For the text-containing cell, return its midpoint in [X, Y] coordinate format. 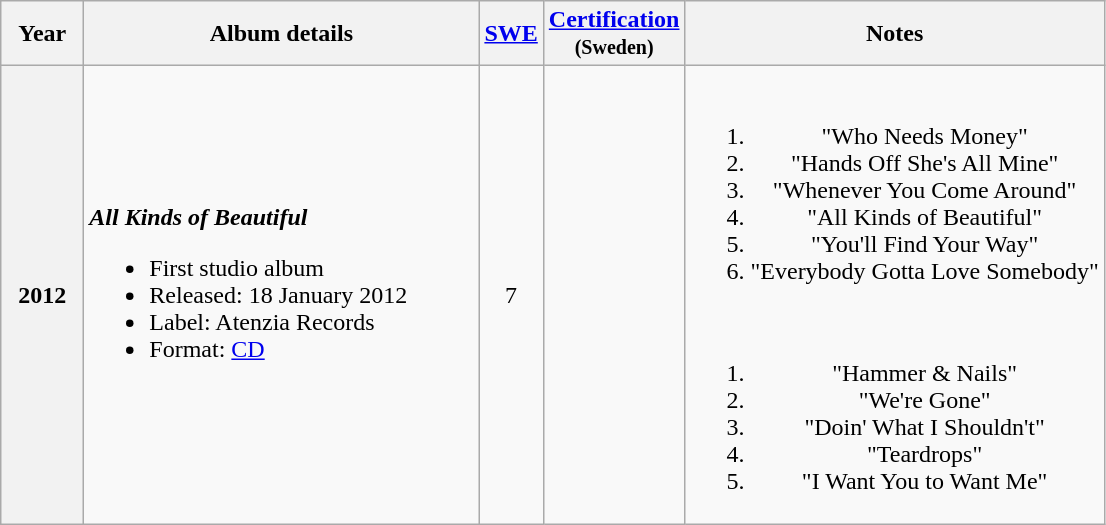
Year [42, 34]
All Kinds of BeautifulFirst studio albumReleased: 18 January 2012Label: Atenzia RecordsFormat: CD [282, 295]
2012 [42, 295]
SWE [511, 34]
Certification(Sweden) [614, 34]
Album details [282, 34]
Notes [894, 34]
7 [511, 295]
